Locate the cell with the specified text and output its [x, y] center coordinate. 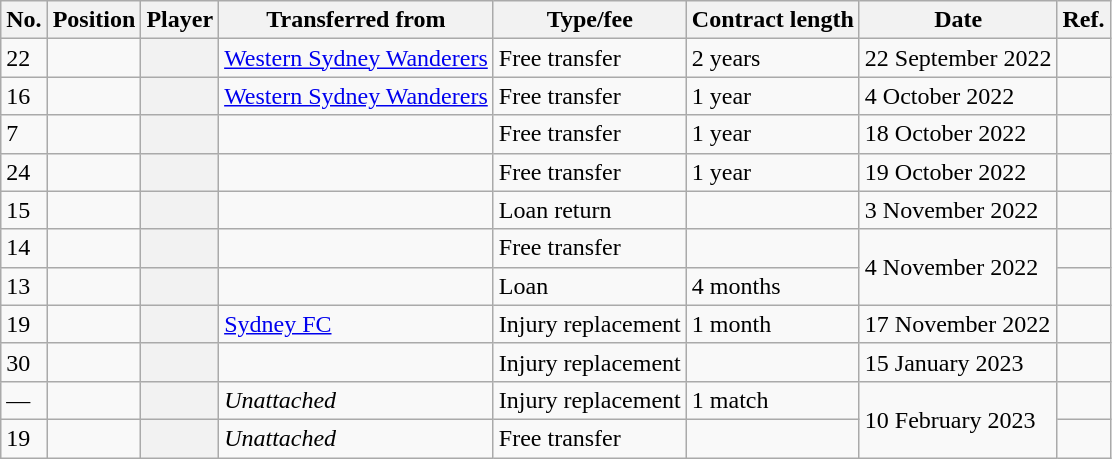
18 October 2022 [958, 134]
2 years [772, 58]
1 month [772, 324]
10 February 2023 [958, 419]
3 November 2022 [958, 210]
4 October 2022 [958, 96]
22 [24, 58]
14 [24, 248]
Loan [590, 286]
22 September 2022 [958, 58]
No. [24, 20]
19 October 2022 [958, 172]
Position [94, 20]
Sydney FC [356, 324]
Ref. [1084, 20]
15 January 2023 [958, 362]
17 November 2022 [958, 324]
30 [24, 362]
Player [180, 20]
4 months [772, 286]
Transferred from [356, 20]
15 [24, 210]
4 November 2022 [958, 267]
Type/fee [590, 20]
Date [958, 20]
Contract length [772, 20]
24 [24, 172]
7 [24, 134]
1 match [772, 400]
— [24, 400]
13 [24, 286]
16 [24, 96]
Loan return [590, 210]
